Identify which cell holds the provided text, then report its (x, y) central coordinate. 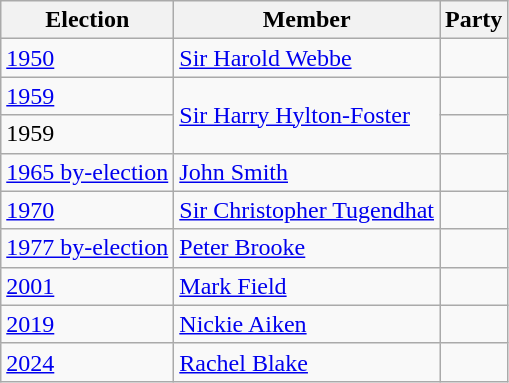
2001 (88, 286)
Sir Christopher Tugendhat (307, 210)
1965 by-election (88, 172)
1970 (88, 210)
1950 (88, 58)
Peter Brooke (307, 248)
Party (474, 20)
2019 (88, 324)
Mark Field (307, 286)
Member (307, 20)
Election (88, 20)
Rachel Blake (307, 362)
John Smith (307, 172)
Nickie Aiken (307, 324)
1977 by-election (88, 248)
2024 (88, 362)
Sir Harry Hylton-Foster (307, 115)
Sir Harold Webbe (307, 58)
